Find where the given text appears and provide that cell's center as [X, Y] coordinate. 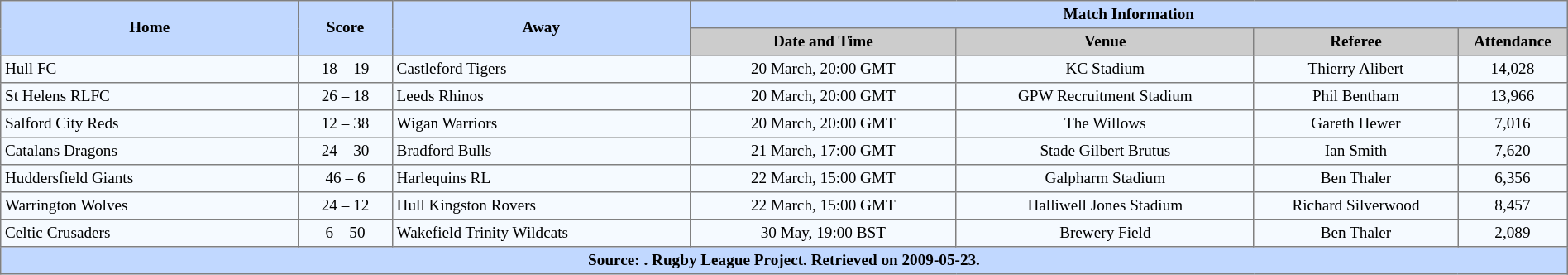
Galpharm Stadium [1105, 179]
6,356 [1513, 179]
Harlequins RL [541, 179]
Gareth Hewer [1355, 124]
The Willows [1105, 124]
Halliwell Jones Stadium [1105, 205]
Match Information [1128, 15]
Venue [1105, 41]
13,966 [1513, 96]
KC Stadium [1105, 70]
21 March, 17:00 GMT [823, 151]
14,028 [1513, 70]
Catalans Dragons [150, 151]
24 – 12 [346, 205]
Hull Kingston Rovers [541, 205]
Salford City Reds [150, 124]
7,620 [1513, 151]
Hull FC [150, 70]
Source: . Rugby League Project. Retrieved on 2009-05-23. [784, 260]
Stade Gilbert Brutus [1105, 151]
Wakefield Trinity Wildcats [541, 234]
30 May, 19:00 BST [823, 234]
Thierry Alibert [1355, 70]
St Helens RLFC [150, 96]
Wigan Warriors [541, 124]
18 – 19 [346, 70]
2,089 [1513, 234]
Home [150, 28]
GPW Recruitment Stadium [1105, 96]
Huddersfield Giants [150, 179]
8,457 [1513, 205]
Celtic Crusaders [150, 234]
Richard Silverwood [1355, 205]
26 – 18 [346, 96]
Warrington Wolves [150, 205]
12 – 38 [346, 124]
6 – 50 [346, 234]
Castleford Tigers [541, 70]
Leeds Rhinos [541, 96]
7,016 [1513, 124]
Score [346, 28]
46 – 6 [346, 179]
24 – 30 [346, 151]
Referee [1355, 41]
Brewery Field [1105, 234]
Away [541, 28]
Date and Time [823, 41]
Phil Bentham [1355, 96]
Ian Smith [1355, 151]
Bradford Bulls [541, 151]
Attendance [1513, 41]
